Find where the given text appears and provide that cell's center as (X, Y) coordinate. 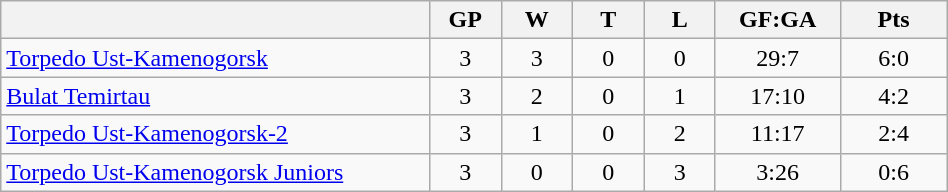
GP (466, 20)
29:7 (778, 58)
17:10 (778, 96)
4:2 (894, 96)
3:26 (778, 172)
Torpedo Ust-Kamenogorsk Juniors (216, 172)
Bulat Temirtau (216, 96)
Pts (894, 20)
W (536, 20)
Torpedo Ust-Kamenogorsk-2 (216, 134)
2:4 (894, 134)
0:6 (894, 172)
Torpedo Ust-Kamenogorsk (216, 58)
11:17 (778, 134)
L (680, 20)
6:0 (894, 58)
GF:GA (778, 20)
T (608, 20)
